Locate the cell with the specified text and output its (x, y) center coordinate. 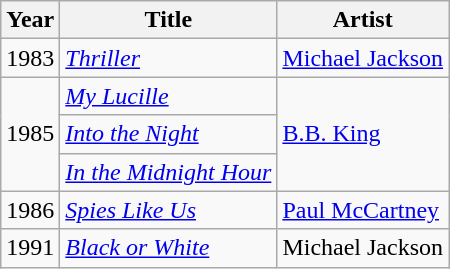
Artist (363, 20)
Thriller (168, 58)
My Lucille (168, 96)
1991 (30, 248)
Into the Night (168, 134)
Title (168, 20)
1983 (30, 58)
1985 (30, 134)
Year (30, 20)
Paul McCartney (363, 210)
B.B. King (363, 134)
Spies Like Us (168, 210)
In the Midnight Hour (168, 172)
Black or White (168, 248)
1986 (30, 210)
